Extract the (X, Y) coordinate from the center of the cell holding the provided text.  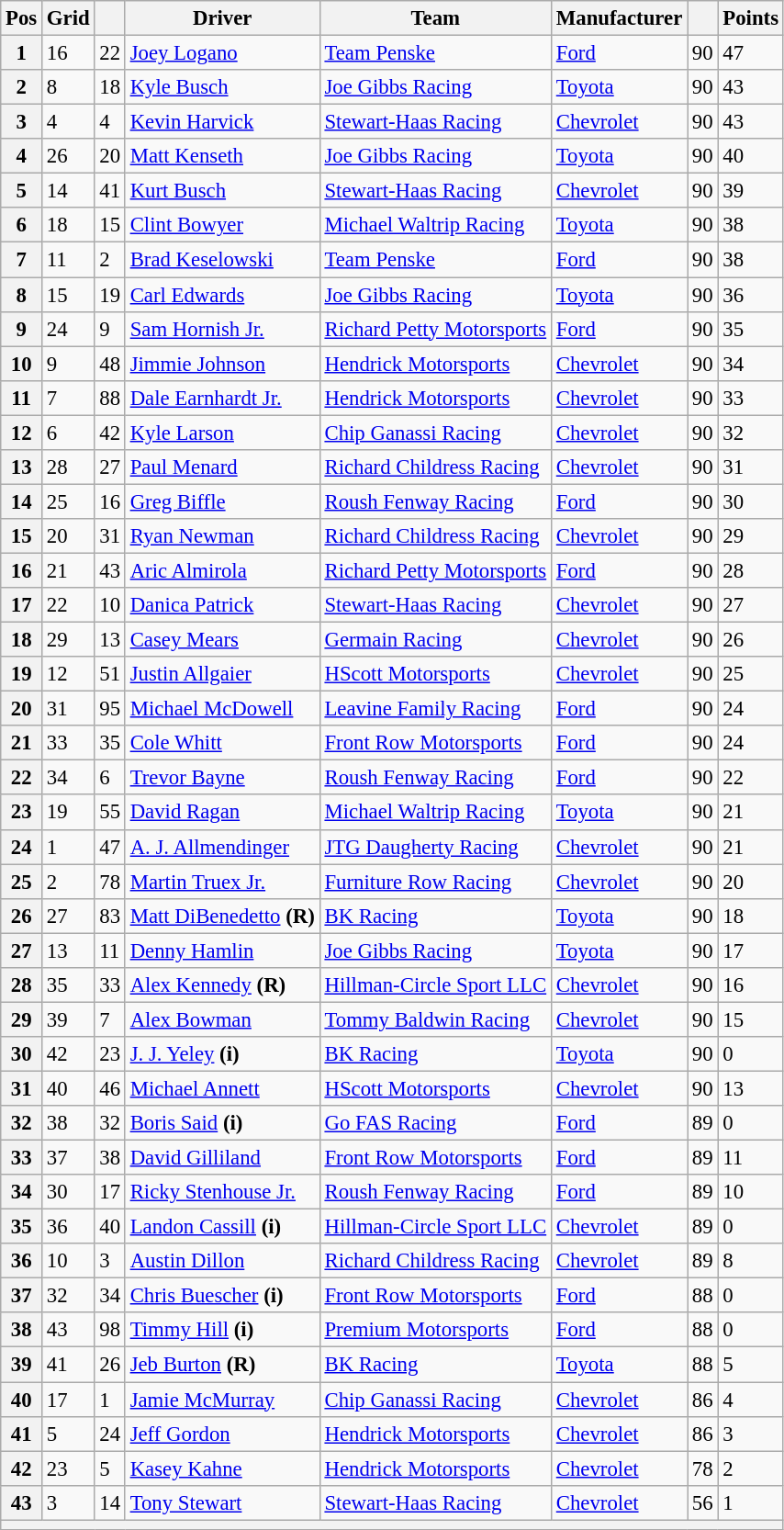
46 (110, 1088)
A. J. Allmendinger (222, 847)
51 (110, 674)
Jeb Burton (R) (222, 1365)
Alex Kennedy (R) (222, 985)
55 (110, 813)
48 (110, 364)
Trevor Bayne (222, 778)
Pos (22, 18)
Leavine Family Racing (435, 709)
Alex Bowman (222, 1019)
Greg Biffle (222, 501)
Justin Allgaier (222, 674)
Paul Menard (222, 467)
Matt DiBenedetto (R) (222, 916)
Team (435, 18)
Furniture Row Racing (435, 882)
Grid (68, 18)
Kyle Larson (222, 433)
Denny Hamlin (222, 951)
Matt Kenseth (222, 156)
Aric Almirola (222, 570)
98 (110, 1331)
Landon Cassill (i) (222, 1227)
Brad Keselowski (222, 260)
Carl Edwards (222, 295)
Go FAS Racing (435, 1123)
David Gilliland (222, 1158)
J. J. Yeley (i) (222, 1054)
Manufacturer (619, 18)
Danica Patrick (222, 605)
David Ragan (222, 813)
Kurt Busch (222, 191)
Jimmie Johnson (222, 364)
Michael McDowell (222, 709)
Cole Whitt (222, 743)
Kevin Harvick (222, 122)
Sam Hornish Jr. (222, 329)
Martin Truex Jr. (222, 882)
Jeff Gordon (222, 1434)
Ricky Stenhouse Jr. (222, 1192)
JTG Daugherty Racing (435, 847)
Driver (222, 18)
Boris Said (i) (222, 1123)
Chris Buescher (i) (222, 1296)
Clint Bowyer (222, 225)
Austin Dillon (222, 1261)
Ryan Newman (222, 536)
Joey Logano (222, 53)
Tommy Baldwin Racing (435, 1019)
Kasey Kahne (222, 1468)
56 (703, 1502)
83 (110, 916)
Kyle Busch (222, 87)
Premium Motorsports (435, 1331)
Tony Stewart (222, 1502)
Germain Racing (435, 640)
Timmy Hill (i) (222, 1331)
Points (751, 18)
Dale Earnhardt Jr. (222, 398)
Jamie McMurray (222, 1400)
Casey Mears (222, 640)
Michael Annett (222, 1088)
95 (110, 709)
